Locate the cell with the specified text and output its [x, y] center coordinate. 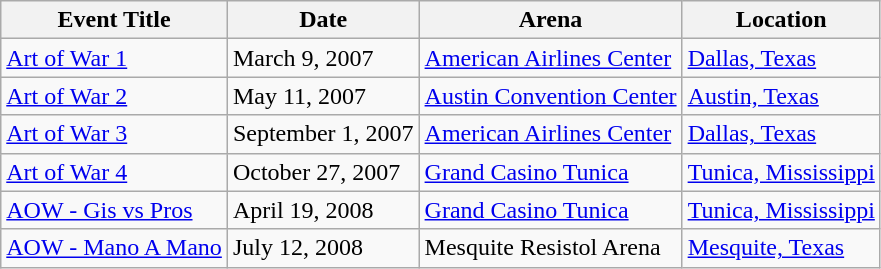
March 9, 2007 [323, 58]
September 1, 2007 [323, 134]
Date [323, 20]
October 27, 2007 [323, 172]
April 19, 2008 [323, 210]
Art of War 1 [114, 58]
Arena [550, 20]
AOW - Mano A Mano [114, 248]
Art of War 2 [114, 96]
Art of War 3 [114, 134]
May 11, 2007 [323, 96]
Mesquite, Texas [781, 248]
Art of War 4 [114, 172]
Location [781, 20]
Mesquite Resistol Arena [550, 248]
Event Title [114, 20]
AOW - Gis vs Pros [114, 210]
Austin Convention Center [550, 96]
Austin, Texas [781, 96]
July 12, 2008 [323, 248]
